Extract the (x, y) coordinate from the center of the cell holding the provided text.  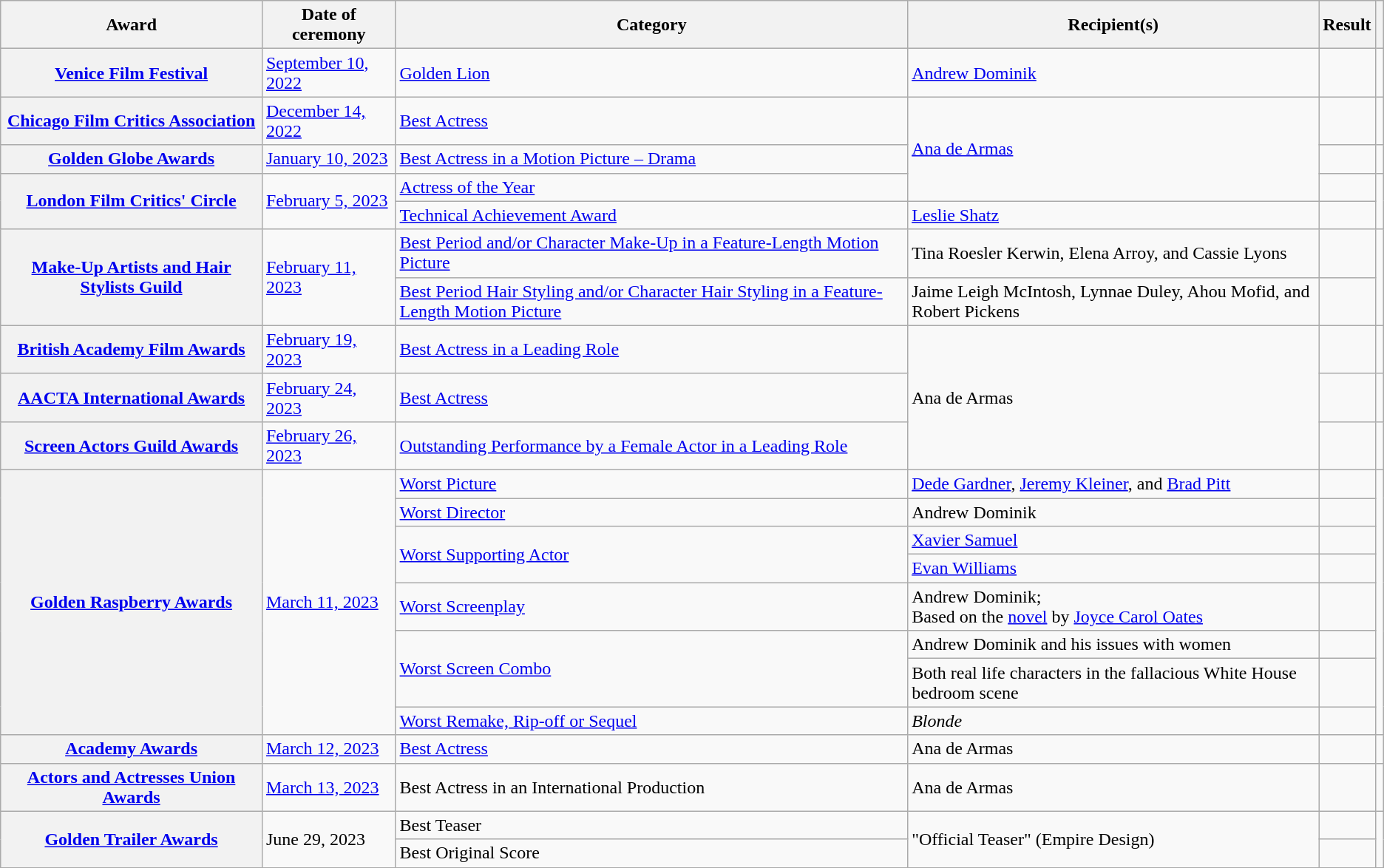
Leslie Shatz (1113, 215)
Best Original Score (652, 853)
Worst Screen Combo (652, 668)
March 12, 2023 (328, 749)
Best Period Hair Styling and/or Character Hair Styling in a Feature-Length Motion Picture (652, 302)
Evan Williams (1113, 569)
Golden Raspberry Awards (132, 602)
February 24, 2023 (328, 398)
March 11, 2023 (328, 602)
Result (1347, 25)
Category (652, 25)
Make-Up Artists and Hair Stylists Guild (132, 277)
Chicago Film Critics Association (132, 121)
British Academy Film Awards (132, 349)
Tina Roesler Kerwin, Elena Arroy, and Cassie Lyons (1113, 253)
Golden Trailer Awards (132, 839)
Actors and Actresses Union Awards (132, 787)
Best Period and/or Character Make-Up in a Feature-Length Motion Picture (652, 253)
Outstanding Performance by a Female Actor in a Leading Role (652, 445)
Andrew Dominik; Based on the novel by Joyce Carol Oates (1113, 606)
Golden Globe Awards (132, 159)
AACTA International Awards (132, 398)
Worst Picture (652, 484)
Dede Gardner, Jeremy Kleiner, and Brad Pitt (1113, 484)
Worst Supporting Actor (652, 555)
Best Actress in a Motion Picture – Drama (652, 159)
January 10, 2023 (328, 159)
Andrew Dominik and his issues with women (1113, 645)
Best Actress in a Leading Role (652, 349)
February 26, 2023 (328, 445)
Date of ceremony (328, 25)
February 19, 2023 (328, 349)
September 10, 2022 (328, 72)
Blonde (1113, 721)
Jaime Leigh McIntosh, Lynnae Duley, Ahou Mofid, and Robert Pickens (1113, 302)
Screen Actors Guild Awards (132, 445)
Xavier Samuel (1113, 540)
Recipient(s) (1113, 25)
Academy Awards (132, 749)
Golden Lion (652, 72)
Actress of the Year (652, 187)
December 14, 2022 (328, 121)
Both real life characters in the fallacious White House bedroom scene (1113, 683)
"Official Teaser" (Empire Design) (1113, 839)
Best Actress in an International Production (652, 787)
Venice Film Festival (132, 72)
February 11, 2023 (328, 277)
February 5, 2023 (328, 201)
June 29, 2023 (328, 839)
Technical Achievement Award (652, 215)
London Film Critics' Circle (132, 201)
Award (132, 25)
Worst Remake, Rip-off or Sequel (652, 721)
March 13, 2023 (328, 787)
Worst Screenplay (652, 606)
Best Teaser (652, 825)
Worst Director (652, 512)
